Find where the given text appears and provide that cell's center as (x, y) coordinate. 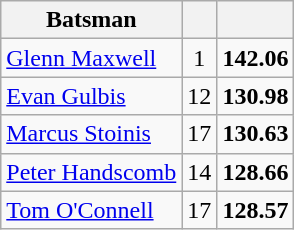
Tom O'Connell (92, 210)
130.63 (256, 134)
142.06 (256, 58)
130.98 (256, 96)
1 (200, 58)
128.66 (256, 172)
Evan Gulbis (92, 96)
Peter Handscomb (92, 172)
12 (200, 96)
128.57 (256, 210)
14 (200, 172)
Batsman (92, 20)
Glenn Maxwell (92, 58)
Marcus Stoinis (92, 134)
